Search for the cell housing the specified text and yield its (X, Y) center coordinate. 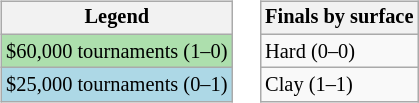
$60,000 tournaments (1–0) (116, 51)
Finals by surface (339, 18)
Clay (1–1) (339, 85)
Hard (0–0) (339, 51)
Legend (116, 18)
$25,000 tournaments (0–1) (116, 85)
